Output the (X, Y) coordinate of the center of the cell containing the given text.  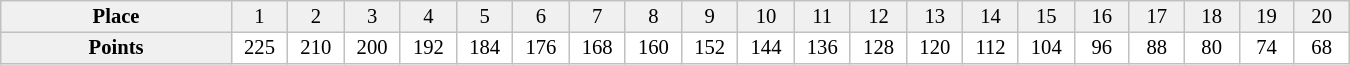
104 (1046, 48)
160 (653, 48)
3 (372, 16)
12 (878, 16)
8 (653, 16)
14 (990, 16)
184 (484, 48)
210 (316, 48)
17 (1156, 16)
11 (822, 16)
88 (1156, 48)
136 (822, 48)
6 (541, 16)
7 (597, 16)
152 (710, 48)
20 (1322, 16)
1 (259, 16)
144 (766, 48)
176 (541, 48)
120 (935, 48)
18 (1212, 16)
200 (372, 48)
5 (484, 16)
13 (935, 16)
68 (1322, 48)
Place (116, 16)
192 (428, 48)
4 (428, 16)
19 (1266, 16)
15 (1046, 16)
225 (259, 48)
10 (766, 16)
74 (1266, 48)
80 (1212, 48)
Points (116, 48)
112 (990, 48)
96 (1102, 48)
168 (597, 48)
16 (1102, 16)
2 (316, 16)
128 (878, 48)
9 (710, 16)
